Capture the cell that displays the provided text and extract its (x, y) central coordinate. 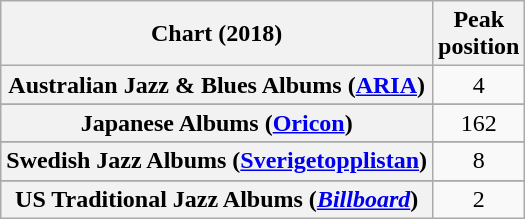
Swedish Jazz Albums (Sverigetopplistan) (217, 161)
Peakposition (479, 34)
Australian Jazz & Blues Albums (ARIA) (217, 85)
4 (479, 85)
US Traditional Jazz Albums (Billboard) (217, 199)
2 (479, 199)
Japanese Albums (Oricon) (217, 123)
8 (479, 161)
Chart (2018) (217, 34)
162 (479, 123)
